Extract the (x, y) coordinate from the center of the cell holding the provided text.  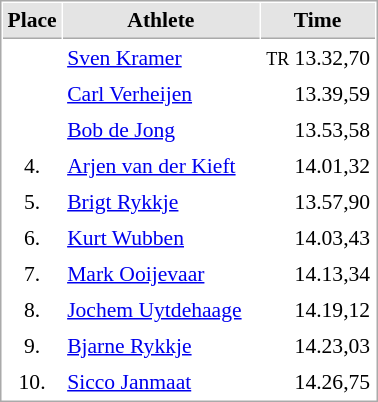
Arjen van der Kieft (161, 165)
14.13,34 (318, 273)
Place (32, 21)
14.03,43 (318, 237)
Bob de Jong (161, 129)
6. (32, 237)
4. (32, 165)
Brigt Rykkje (161, 201)
Sicco Janmaat (161, 381)
Mark Ooijevaar (161, 273)
Bjarne Rykkje (161, 345)
Jochem Uytdehaage (161, 309)
14.01,32 (318, 165)
Kurt Wubben (161, 237)
5. (32, 201)
TR 13.32,70 (318, 57)
8. (32, 309)
14.26,75 (318, 381)
14.19,12 (318, 309)
13.53,58 (318, 129)
Carl Verheijen (161, 93)
14.23,03 (318, 345)
Athlete (161, 21)
9. (32, 345)
Time (318, 21)
13.57,90 (318, 201)
Sven Kramer (161, 57)
7. (32, 273)
13.39,59 (318, 93)
10. (32, 381)
